Scan for the cell matching the given text and deliver its [x, y] coordinate at center. 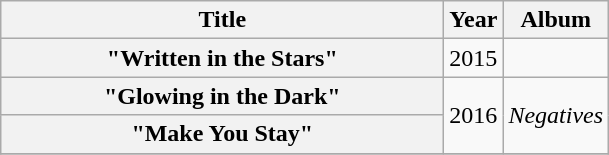
"Written in the Stars" [222, 58]
2016 [474, 115]
Album [556, 20]
"Glowing in the Dark" [222, 96]
Negatives [556, 115]
Title [222, 20]
"Make You Stay" [222, 134]
2015 [474, 58]
Year [474, 20]
